Capture the cell that displays the provided text and extract its [X, Y] central coordinate. 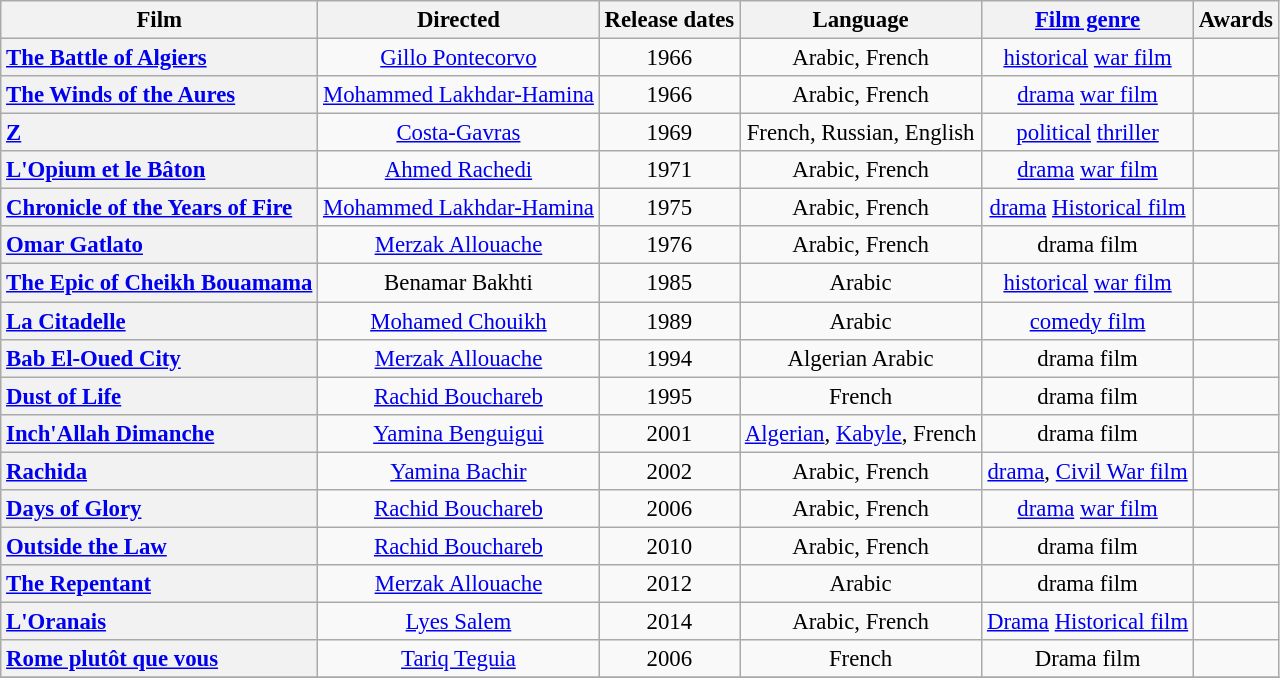
Algerian, Kabyle, French [861, 433]
Gillo Pontecorvo [459, 58]
Drama film [1088, 659]
Days of Glory [160, 509]
drama, Civil War film [1088, 471]
Bab El-Oued City [160, 358]
Algerian Arabic [861, 358]
Ahmed Rachedi [459, 170]
1994 [669, 358]
La Citadelle [160, 321]
French, Russian, English [861, 133]
Chronicle of the Years of Fire [160, 208]
1995 [669, 396]
Yamina Benguigui [459, 433]
L'Opium et le Bâton [160, 170]
Rome plutôt que vous [160, 659]
Costa-Gavras [459, 133]
1969 [669, 133]
2001 [669, 433]
Language [861, 20]
2014 [669, 621]
1976 [669, 245]
Awards [1236, 20]
Inch'Allah Dimanche [160, 433]
Film [160, 20]
Drama Historical film [1088, 621]
political thriller [1088, 133]
Z [160, 133]
Omar Gatlato [160, 245]
Film genre [1088, 20]
L'Oranais [160, 621]
Release dates [669, 20]
The Repentant [160, 584]
Directed [459, 20]
1975 [669, 208]
2012 [669, 584]
1989 [669, 321]
2002 [669, 471]
The Epic of Cheikh Bouamama [160, 283]
Rachida [160, 471]
Lyes Salem [459, 621]
1985 [669, 283]
drama Historical film [1088, 208]
2010 [669, 546]
Benamar Bakhti [459, 283]
The Winds of the Aures [160, 95]
Outside the Law [160, 546]
Dust of Life [160, 396]
Mohamed Chouikh [459, 321]
1971 [669, 170]
Tariq Teguia [459, 659]
comedy film [1088, 321]
Yamina Bachir [459, 471]
The Battle of Algiers [160, 58]
